Extract the (X, Y) coordinate from the center of the cell holding the provided text.  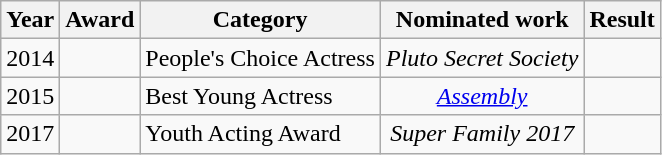
People's Choice Actress (260, 58)
Category (260, 20)
Super Family 2017 (482, 134)
Assembly (482, 96)
Result (622, 20)
2017 (30, 134)
Award (100, 20)
2014 (30, 58)
2015 (30, 96)
Youth Acting Award (260, 134)
Year (30, 20)
Best Young Actress (260, 96)
Pluto Secret Society (482, 58)
Nominated work (482, 20)
